Extract the [x, y] coordinate from the center of the cell holding the provided text.  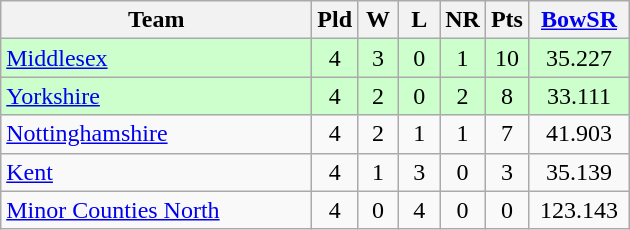
35.227 [578, 58]
10 [506, 58]
8 [506, 96]
Nottinghamshire [156, 134]
123.143 [578, 210]
Yorkshire [156, 96]
Kent [156, 172]
33.111 [578, 96]
Team [156, 20]
L [420, 20]
NR [463, 20]
W [378, 20]
Pts [506, 20]
35.139 [578, 172]
7 [506, 134]
Pld [335, 20]
BowSR [578, 20]
41.903 [578, 134]
Minor Counties North [156, 210]
Middlesex [156, 58]
